Pinpoint the cell where the given text exists, returning its (X, Y) midpoint coordinate. 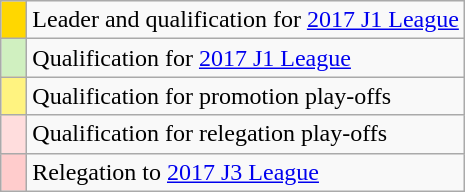
Qualification for promotion play-offs (246, 96)
Leader and qualification for 2017 J1 League (246, 20)
Relegation to 2017 J3 League (246, 172)
Qualification for 2017 J1 League (246, 58)
Qualification for relegation play-offs (246, 134)
